Locate the cell with the specified text and output its [x, y] center coordinate. 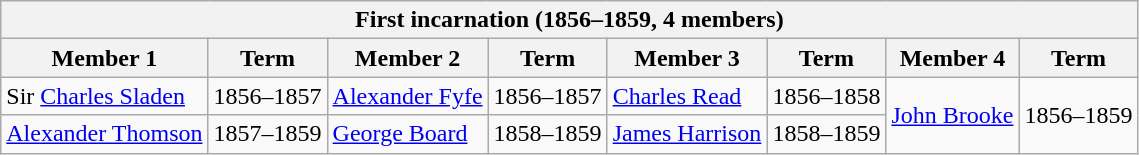
1857–1859 [268, 134]
1856–1859 [1078, 115]
Alexander Fyfe [408, 96]
George Board [408, 134]
Charles Read [687, 96]
First incarnation (1856–1859, 4 members) [570, 20]
James Harrison [687, 134]
Member 3 [687, 58]
Alexander Thomson [104, 134]
John Brooke [952, 115]
Member 1 [104, 58]
Member 2 [408, 58]
Member 4 [952, 58]
Sir Charles Sladen [104, 96]
1856–1858 [826, 96]
